Pinpoint the cell where the given text exists, returning its [X, Y] midpoint coordinate. 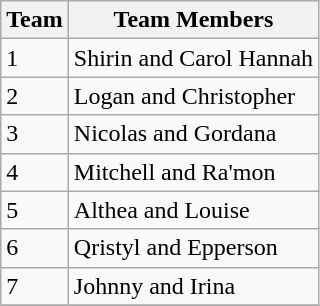
3 [35, 134]
Althea and Louise [193, 210]
1 [35, 58]
4 [35, 172]
2 [35, 96]
Johnny and Irina [193, 286]
Team Members [193, 20]
6 [35, 248]
Nicolas and Gordana [193, 134]
Mitchell and Ra'mon [193, 172]
Team [35, 20]
Qristyl and Epperson [193, 248]
5 [35, 210]
Logan and Christopher [193, 96]
7 [35, 286]
Shirin and Carol Hannah [193, 58]
